Output the [X, Y] coordinate of the center of the cell containing the given text.  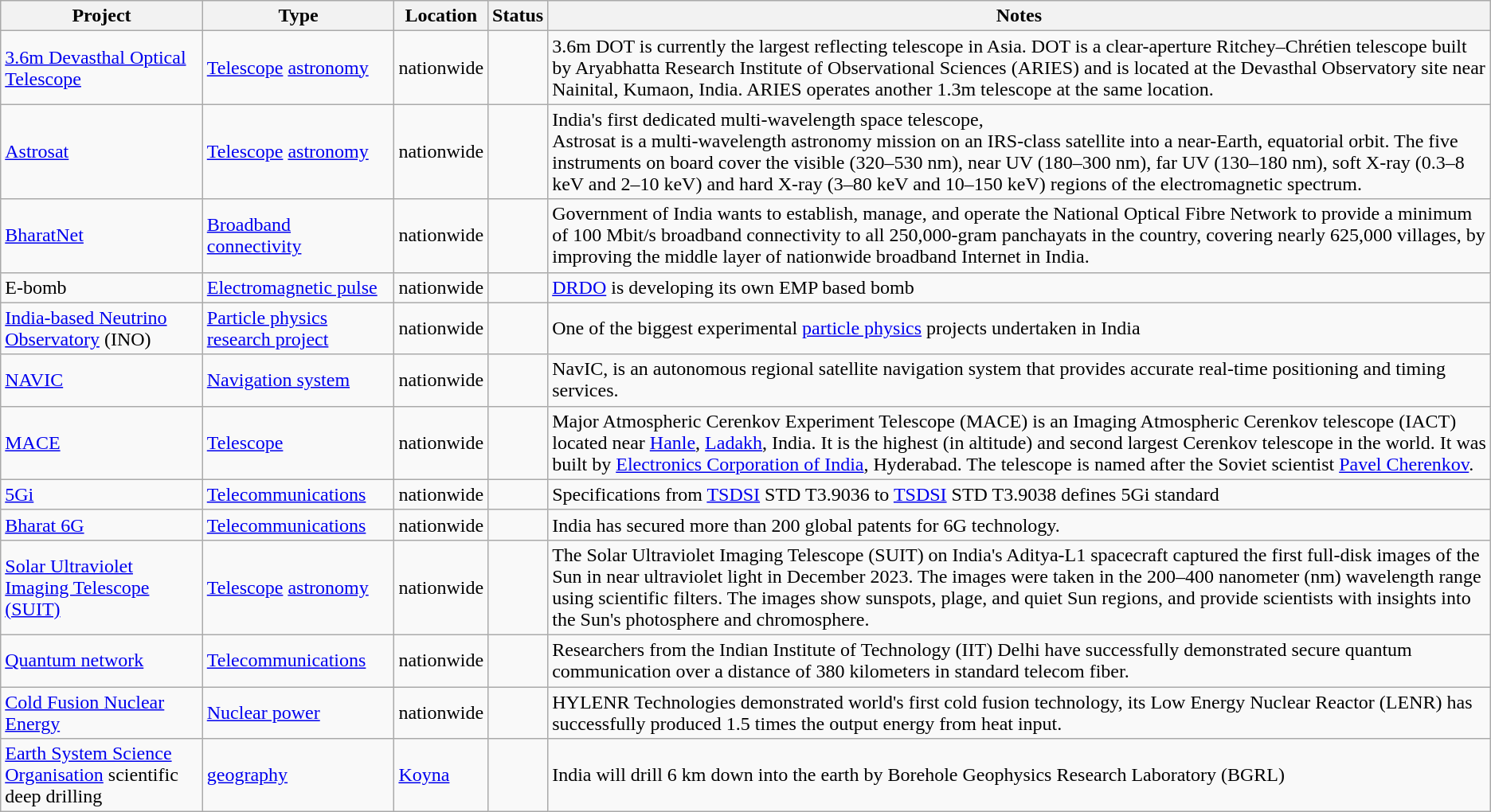
NavIC, is an autonomous regional satellite navigation system that provides accurate real-time positioning and timing services. [1019, 381]
DRDO is developing its own EMP based bomb [1019, 287]
Notes [1019, 16]
Location [441, 16]
Broadband connectivity [298, 236]
Type [298, 16]
Solar Ultraviolet Imaging Telescope (SUIT) [102, 588]
Nuclear power [298, 712]
Telescope [298, 443]
MACE [102, 443]
NAVIC [102, 381]
One of the biggest experimental particle physics projects undertaken in India [1019, 328]
Project [102, 16]
5Gi [102, 494]
Cold Fusion Nuclear Energy [102, 712]
Astrosat [102, 151]
Bharat 6G [102, 525]
Particle physics research project [298, 328]
3.6m Devasthal Optical Telescope [102, 68]
Electromagnetic pulse [298, 287]
India-based Neutrino Observatory (INO) [102, 328]
BharatNet [102, 236]
Quantum network [102, 661]
India will drill 6 km down into the earth by Borehole Geophysics Research Laboratory (BGRL) [1019, 775]
Koyna [441, 775]
Earth System Science Organisation scientific deep drilling [102, 775]
geography [298, 775]
Specifications from TSDSI STD T3.9036 to TSDSI STD T3.9038 defines 5Gi standard [1019, 494]
India has secured more than 200 global patents for 6G technology. [1019, 525]
E-bomb [102, 287]
Navigation system [298, 381]
Status [518, 16]
